Identify which cell holds the provided text, then report its [x, y] central coordinate. 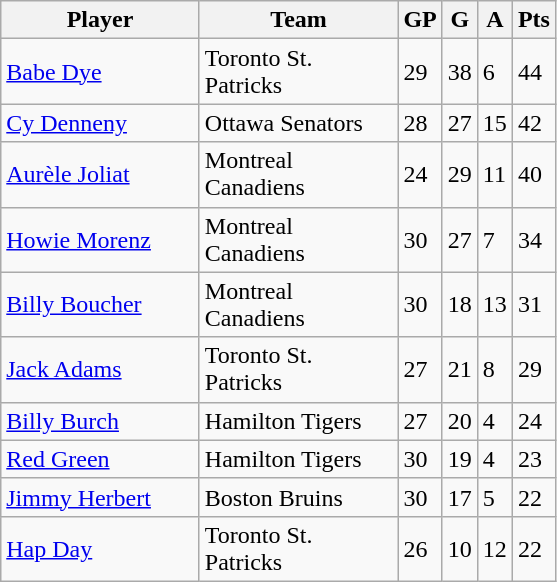
15 [494, 123]
11 [494, 174]
Boston Bruins [298, 497]
38 [460, 72]
10 [460, 548]
Player [100, 20]
31 [534, 304]
GP [420, 20]
Jimmy Herbert [100, 497]
Team [298, 20]
40 [534, 174]
18 [460, 304]
Pts [534, 20]
Babe Dye [100, 72]
Cy Denneny [100, 123]
Howie Morenz [100, 240]
6 [494, 72]
Red Green [100, 459]
5 [494, 497]
A [494, 20]
44 [534, 72]
Jack Adams [100, 370]
7 [494, 240]
26 [420, 548]
21 [460, 370]
Aurèle Joliat [100, 174]
Billy Boucher [100, 304]
8 [494, 370]
13 [494, 304]
Hap Day [100, 548]
12 [494, 548]
23 [534, 459]
G [460, 20]
42 [534, 123]
Ottawa Senators [298, 123]
20 [460, 421]
34 [534, 240]
17 [460, 497]
19 [460, 459]
Billy Burch [100, 421]
28 [420, 123]
